Pinpoint the cell where the given text exists, returning its (X, Y) midpoint coordinate. 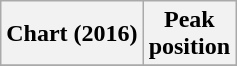
Chart (2016) (72, 34)
Peak position (189, 34)
